For the text-containing cell, return its midpoint in (X, Y) coordinate format. 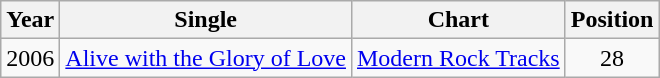
Single (206, 20)
28 (612, 58)
Alive with the Glory of Love (206, 58)
Year (30, 20)
Chart (458, 20)
Modern Rock Tracks (458, 58)
Position (612, 20)
2006 (30, 58)
